Return the (X, Y) coordinate for the center point of the cell that contains the specified text.  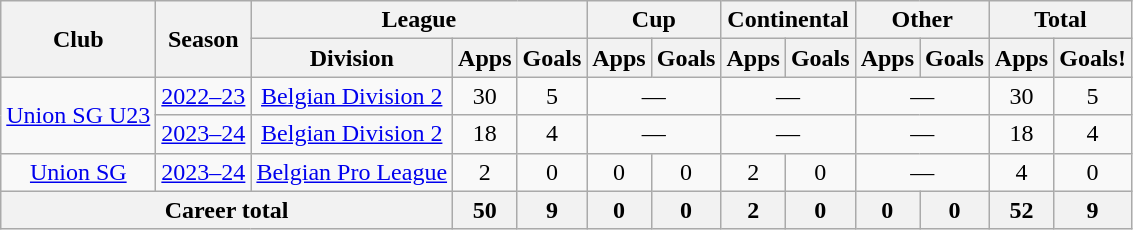
Season (204, 39)
Other (922, 20)
50 (485, 210)
Club (78, 39)
Union SG (78, 172)
2022–23 (204, 96)
Goals! (1093, 58)
Division (352, 58)
52 (1021, 210)
Total (1060, 20)
Belgian Pro League (352, 172)
Continental (788, 20)
League (419, 20)
Career total (227, 210)
Union SG U23 (78, 115)
Cup (654, 20)
